Detect which cell encompasses the target text, then output its (x, y) center coordinate. 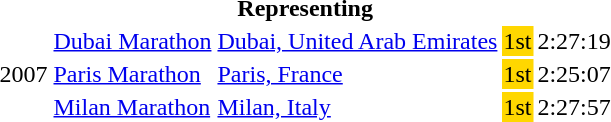
Paris, France (358, 74)
Dubai Marathon (132, 41)
Milan, Italy (358, 107)
Paris Marathon (132, 74)
Dubai, United Arab Emirates (358, 41)
Milan Marathon (132, 107)
